Detect which cell encompasses the target text, then output its (X, Y) center coordinate. 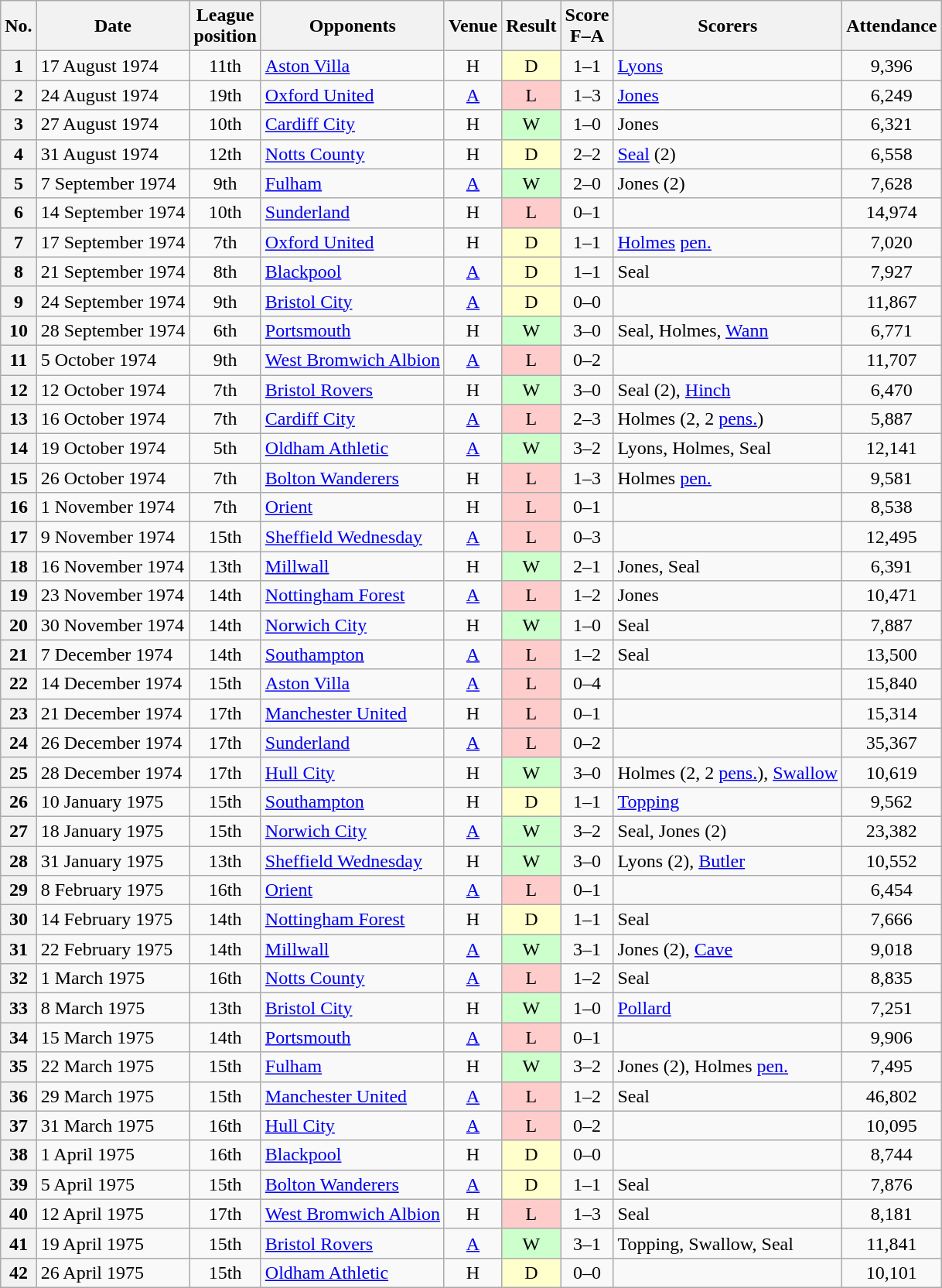
32 (19, 979)
0–4 (587, 684)
1 April 1975 (113, 1155)
1 March 1975 (113, 979)
22 February 1975 (113, 949)
15 (19, 478)
10,619 (892, 772)
19 April 1975 (113, 1243)
26 April 1975 (113, 1273)
21 December 1974 (113, 713)
Topping (728, 801)
2–2 (587, 154)
7,628 (892, 183)
39 (19, 1184)
12 October 1974 (113, 389)
37 (19, 1126)
34 (19, 1037)
7 December 1974 (113, 654)
10,101 (892, 1273)
40 (19, 1214)
7,251 (892, 1008)
10 January 1975 (113, 801)
14 September 1974 (113, 213)
16 October 1974 (113, 419)
6,470 (892, 389)
9,018 (892, 949)
23,382 (892, 831)
26 (19, 801)
5,887 (892, 419)
6,454 (892, 890)
5 October 1974 (113, 360)
31 March 1975 (113, 1126)
8 (19, 272)
2–3 (587, 419)
18 January 1975 (113, 831)
Jones (2), Cave (728, 949)
19 October 1974 (113, 449)
26 October 1974 (113, 478)
11,867 (892, 301)
27 August 1974 (113, 125)
Lyons (2), Butler (728, 861)
8,538 (892, 507)
Opponents (353, 26)
Lyons, Holmes, Seal (728, 449)
19th (225, 95)
6,771 (892, 330)
23 November 1974 (113, 596)
14 December 1974 (113, 684)
41 (19, 1243)
16 (19, 507)
20 (19, 625)
7,927 (892, 272)
Seal (2) (728, 154)
11,707 (892, 360)
Jones (2) (728, 183)
18 (19, 566)
2–0 (587, 183)
6,558 (892, 154)
7,876 (892, 1184)
10,471 (892, 596)
8,181 (892, 1214)
8th (225, 272)
Holmes (2, 2 pens.), Swallow (728, 772)
8 February 1975 (113, 890)
Jones (2), Holmes pen. (728, 1067)
8 March 1975 (113, 1008)
27 (19, 831)
2–1 (587, 566)
6,391 (892, 566)
31 (19, 949)
7,887 (892, 625)
28 September 1974 (113, 330)
14 (19, 449)
12 (19, 389)
22 (19, 684)
8,835 (892, 979)
13,500 (892, 654)
14 February 1975 (113, 920)
8,744 (892, 1155)
9,581 (892, 478)
36 (19, 1096)
17 September 1974 (113, 242)
Venue (473, 26)
Date (113, 26)
33 (19, 1008)
28 December 1974 (113, 772)
9,906 (892, 1037)
35,367 (892, 743)
Seal, Jones (2) (728, 831)
24 September 1974 (113, 301)
10,552 (892, 861)
7 (19, 242)
6th (225, 330)
21 September 1974 (113, 272)
12th (225, 154)
29 (19, 890)
Result (531, 26)
21 (19, 654)
Topping, Swallow, Seal (728, 1243)
7,666 (892, 920)
Scorers (728, 26)
22 March 1975 (113, 1067)
2 (19, 95)
35 (19, 1067)
Pollard (728, 1008)
1 November 1974 (113, 507)
42 (19, 1273)
No. (19, 26)
11th (225, 66)
6,321 (892, 125)
24 August 1974 (113, 95)
3 (19, 125)
17 (19, 537)
24 (19, 743)
0–3 (587, 537)
5th (225, 449)
7,020 (892, 242)
10 (19, 330)
Lyons (728, 66)
7 September 1974 (113, 183)
ScoreF–A (587, 26)
9,396 (892, 66)
31 January 1975 (113, 861)
Leagueposition (225, 26)
9 November 1974 (113, 537)
9 (19, 301)
15,314 (892, 713)
28 (19, 861)
25 (19, 772)
Seal, Holmes, Wann (728, 330)
12,495 (892, 537)
4 (19, 154)
6,249 (892, 95)
Seal (2), Hinch (728, 389)
23 (19, 713)
Jones, Seal (728, 566)
Attendance (892, 26)
38 (19, 1155)
1 (19, 66)
11,841 (892, 1243)
Holmes (2, 2 pens.) (728, 419)
12,141 (892, 449)
11 (19, 360)
17 August 1974 (113, 66)
13 (19, 419)
14,974 (892, 213)
31 August 1974 (113, 154)
30 November 1974 (113, 625)
5 (19, 183)
10,095 (892, 1126)
6 (19, 213)
26 December 1974 (113, 743)
7,495 (892, 1067)
5 April 1975 (113, 1184)
15,840 (892, 684)
16 November 1974 (113, 566)
30 (19, 920)
9,562 (892, 801)
15 March 1975 (113, 1037)
46,802 (892, 1096)
29 March 1975 (113, 1096)
12 April 1975 (113, 1214)
19 (19, 596)
